Output the (x, y) coordinate of the center of the cell containing the given text.  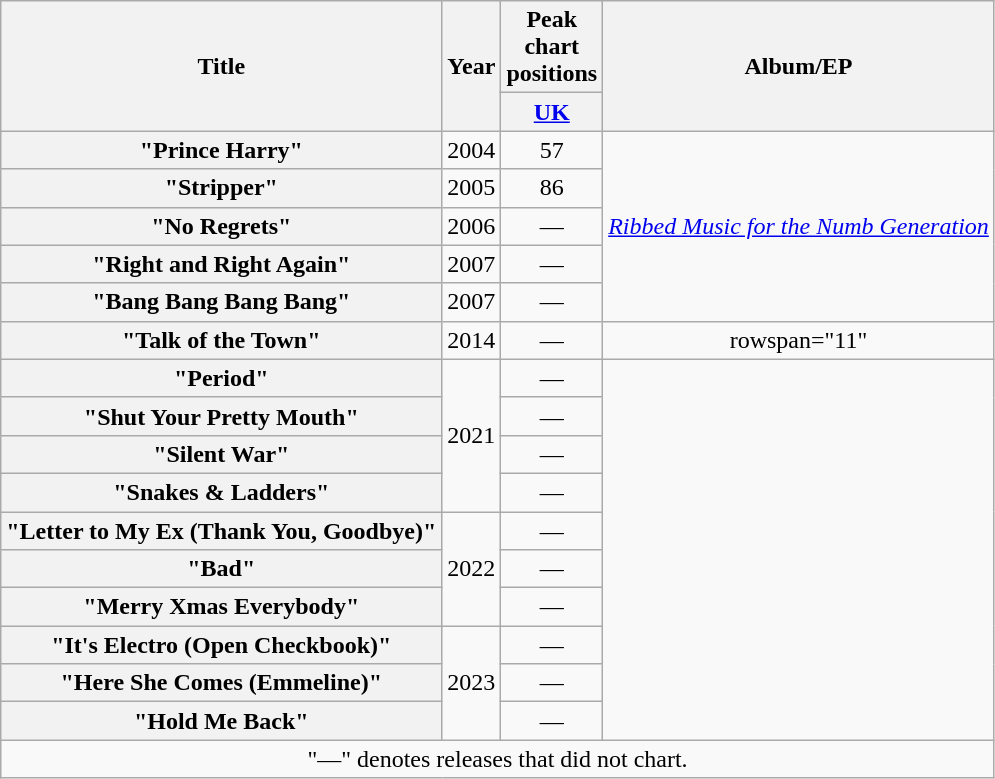
"Merry Xmas Everybody" (222, 607)
"Right and Right Again" (222, 264)
"Silent War" (222, 454)
2005 (472, 188)
"Hold Me Back" (222, 721)
"Period" (222, 378)
2022 (472, 569)
"Bang Bang Bang Bang" (222, 302)
Album/EP (799, 66)
"Prince Harry" (222, 150)
"Here She Comes (Emmeline)" (222, 683)
57 (552, 150)
"—" denotes releases that did not chart. (498, 759)
Peak chart positions (552, 47)
"No Regrets" (222, 226)
"Talk of the Town" (222, 340)
"Stripper" (222, 188)
2023 (472, 683)
2021 (472, 435)
"Snakes & Ladders" (222, 492)
Title (222, 66)
"It's Electro (Open Checkbook)" (222, 645)
"Letter to My Ex (Thank You, Goodbye)" (222, 531)
"Bad" (222, 569)
2006 (472, 226)
UK (552, 112)
86 (552, 188)
Ribbed Music for the Numb Generation (799, 226)
2004 (472, 150)
"Shut Your Pretty Mouth" (222, 416)
rowspan="11" (799, 340)
2014 (472, 340)
Year (472, 66)
